Provide the [x, y] coordinate of the cell's center where the given text is located.  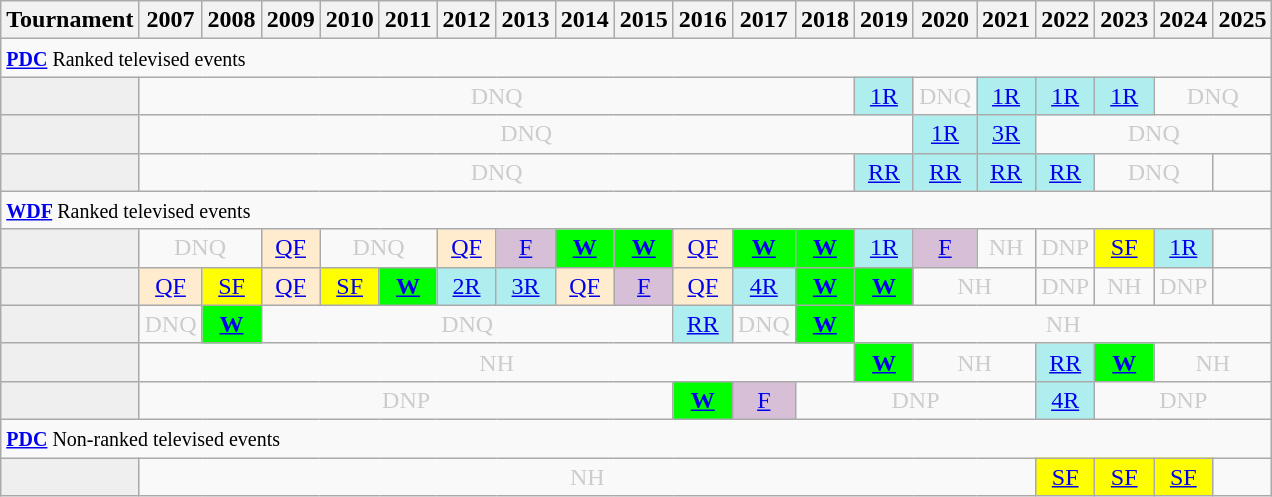
2009 [290, 20]
PDC Ranked televised events [636, 58]
2012 [466, 20]
2019 [884, 20]
2020 [944, 20]
2014 [584, 20]
2022 [1066, 20]
2024 [1184, 20]
2018 [824, 20]
2008 [232, 20]
PDC Non-ranked televised events [636, 438]
2R [466, 286]
2025 [1242, 20]
2007 [170, 20]
2023 [1124, 20]
2010 [350, 20]
2013 [526, 20]
2021 [1006, 20]
2017 [764, 20]
WDF Ranked televised events [636, 210]
Tournament [70, 20]
2011 [408, 20]
2016 [702, 20]
2015 [644, 20]
